Detect which cell encompasses the target text, then output its (x, y) center coordinate. 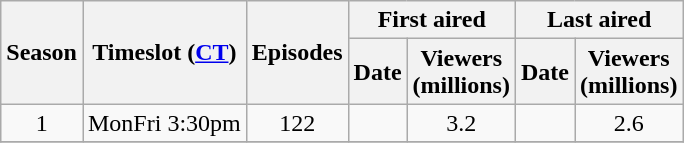
Last aired (598, 20)
Episodes (297, 52)
MonFri 3:30pm (164, 123)
1 (42, 123)
Timeslot (CT) (164, 52)
3.2 (461, 123)
Season (42, 52)
2.6 (628, 123)
First aired (432, 20)
122 (297, 123)
